Identify which cell holds the provided text, then report its (x, y) central coordinate. 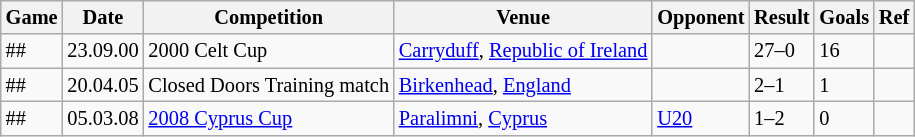
1–2 (782, 118)
Game (32, 17)
Date (104, 17)
05.03.08 (104, 118)
Closed Doors Training match (269, 85)
1 (844, 85)
2008 Cyprus Cup (269, 118)
0 (844, 118)
Venue (523, 17)
2–1 (782, 85)
23.09.00 (104, 51)
Carryduff, Republic of Ireland (523, 51)
Birkenhead, England (523, 85)
Goals (844, 17)
U20 (700, 118)
Paralimni, Cyprus (523, 118)
Competition (269, 17)
Ref (894, 17)
27–0 (782, 51)
Result (782, 17)
2000 Celt Cup (269, 51)
16 (844, 51)
Opponent (700, 17)
20.04.05 (104, 85)
